Pinpoint the cell where the given text exists, returning its [X, Y] midpoint coordinate. 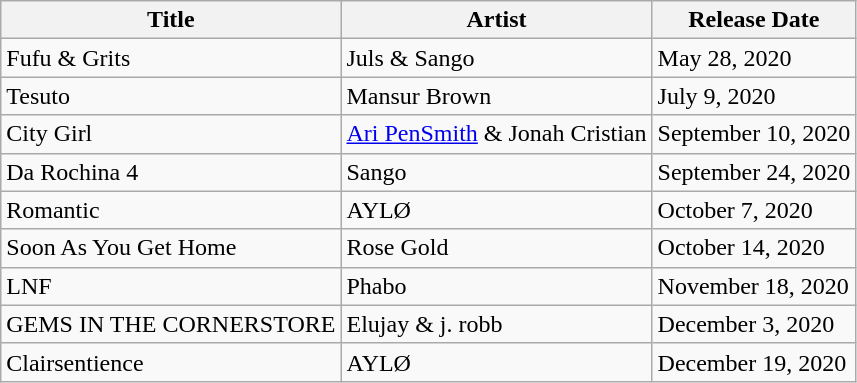
October 7, 2020 [754, 210]
Elujay & j. robb [496, 324]
Ari PenSmith & Jonah Cristian [496, 134]
Juls & Sango [496, 58]
LNF [171, 286]
Romantic [171, 210]
May 28, 2020 [754, 58]
September 10, 2020 [754, 134]
GEMS IN THE CORNERSTORE [171, 324]
December 3, 2020 [754, 324]
Artist [496, 20]
November 18, 2020 [754, 286]
Phabo [496, 286]
October 14, 2020 [754, 248]
Soon As You Get Home [171, 248]
Da Rochina 4 [171, 172]
September 24, 2020 [754, 172]
December 19, 2020 [754, 362]
Fufu & Grits [171, 58]
Clairsentience [171, 362]
Mansur Brown [496, 96]
Tesuto [171, 96]
July 9, 2020 [754, 96]
Release Date [754, 20]
Rose Gold [496, 248]
Title [171, 20]
Sango [496, 172]
City Girl [171, 134]
